For the text-containing cell, return its midpoint in (X, Y) coordinate format. 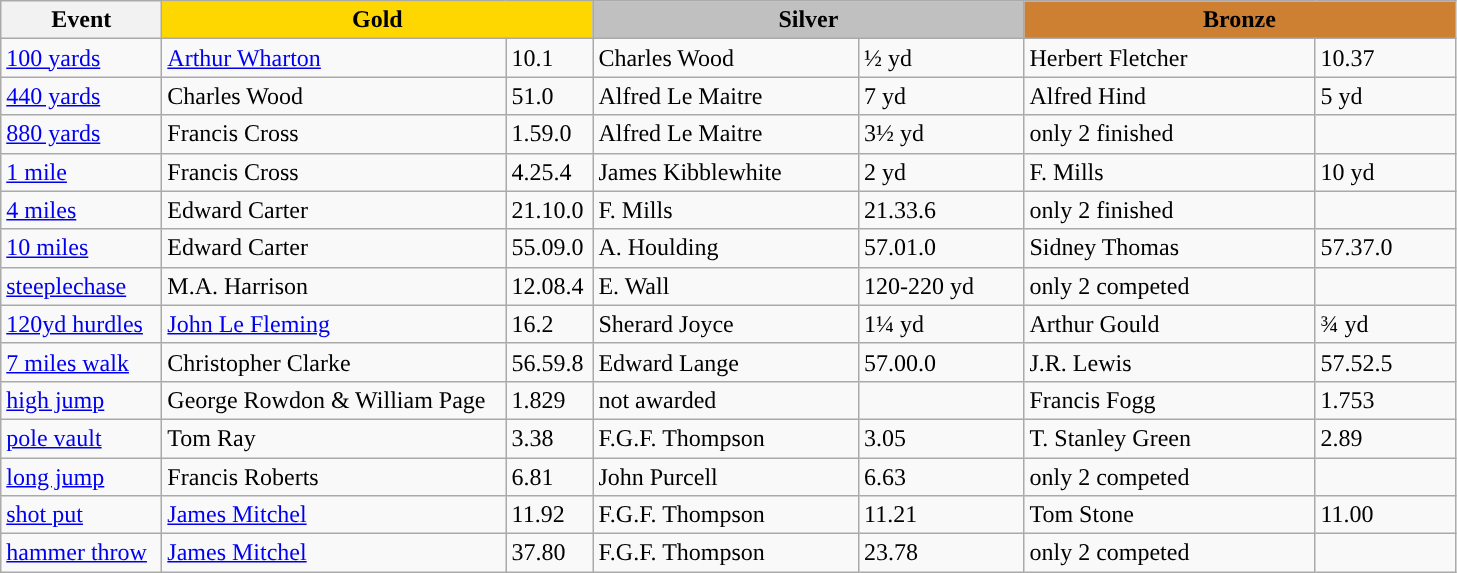
John Purcell (726, 477)
57.52.5 (1385, 362)
not awarded (726, 400)
1¼ yd (940, 324)
2.89 (1385, 438)
5 yd (1385, 96)
6.81 (550, 477)
11.21 (940, 515)
10 miles (82, 248)
10.37 (1385, 58)
7 yd (940, 96)
1 mile (82, 172)
hammer throw (82, 553)
6.63 (940, 477)
steeplechase (82, 286)
long jump (82, 477)
21.10.0 (550, 210)
high jump (82, 400)
Christopher Clarke (334, 362)
1.829 (550, 400)
Edward Lange (726, 362)
56.59.8 (550, 362)
T. Stanley Green (1170, 438)
10.1 (550, 58)
Sherard Joyce (726, 324)
2 yd (940, 172)
57.00.0 (940, 362)
Francis Fogg (1170, 400)
55.09.0 (550, 248)
880 yards (82, 134)
12.08.4 (550, 286)
Herbert Fletcher (1170, 58)
Event (82, 20)
Francis Roberts (334, 477)
16.2 (550, 324)
57.37.0 (1385, 248)
M.A. Harrison (334, 286)
100 yards (82, 58)
John Le Fleming (334, 324)
Arthur Gould (1170, 324)
Tom Stone (1170, 515)
Arthur Wharton (334, 58)
4.25.4 (550, 172)
Bronze (1240, 20)
James Kibblewhite (726, 172)
3.05 (940, 438)
Tom Ray (334, 438)
J.R. Lewis (1170, 362)
37.80 (550, 553)
shot put (82, 515)
21.33.6 (940, 210)
A. Houlding (726, 248)
pole vault (82, 438)
E. Wall (726, 286)
440 yards (82, 96)
23.78 (940, 553)
120-220 yd (940, 286)
120yd hurdles (82, 324)
1.59.0 (550, 134)
11.00 (1385, 515)
Gold (378, 20)
Alfred Hind (1170, 96)
George Rowdon & William Page (334, 400)
Sidney Thomas (1170, 248)
3.38 (550, 438)
Silver (808, 20)
11.92 (550, 515)
4 miles (82, 210)
51.0 (550, 96)
10 yd (1385, 172)
3½ yd (940, 134)
57.01.0 (940, 248)
7 miles walk (82, 362)
1.753 (1385, 400)
¾ yd (1385, 324)
½ yd (940, 58)
